Output the (X, Y) coordinate of the center of the cell containing the given text.  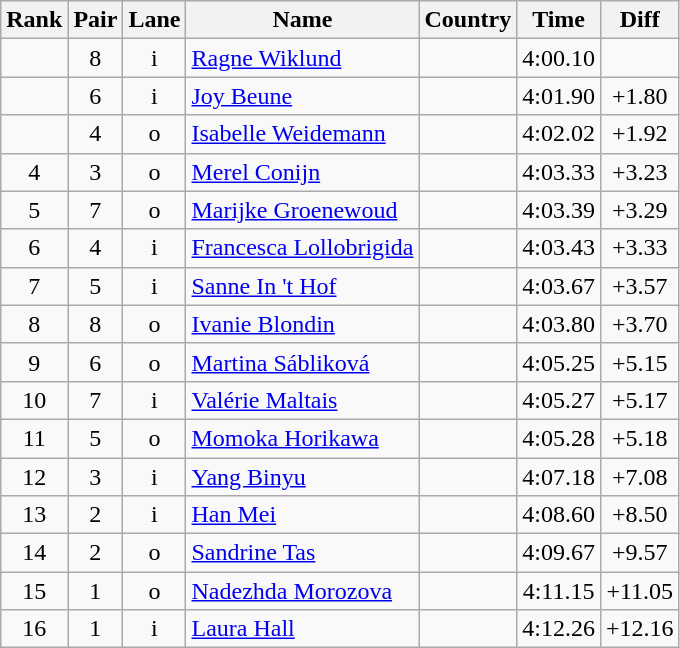
Francesca Lollobrigida (302, 248)
+11.05 (640, 591)
Martina Sábliková (302, 362)
9 (34, 362)
15 (34, 591)
+5.17 (640, 400)
4:03.67 (559, 286)
11 (34, 438)
4:12.26 (559, 629)
4:05.25 (559, 362)
+8.50 (640, 515)
+3.70 (640, 324)
Nadezhda Morozova (302, 591)
+3.23 (640, 172)
12 (34, 477)
+5.15 (640, 362)
4:05.28 (559, 438)
+3.29 (640, 210)
+3.33 (640, 248)
Joy Beune (302, 96)
Time (559, 20)
10 (34, 400)
+12.16 (640, 629)
+9.57 (640, 553)
4:09.67 (559, 553)
Valérie Maltais (302, 400)
Rank (34, 20)
Han Mei (302, 515)
Diff (640, 20)
Country (468, 20)
+1.92 (640, 134)
Sandrine Tas (302, 553)
+1.80 (640, 96)
Sanne In 't Hof (302, 286)
4:03.33 (559, 172)
Ragne Wiklund (302, 58)
Name (302, 20)
Merel Conijn (302, 172)
Laura Hall (302, 629)
4:05.27 (559, 400)
4:01.90 (559, 96)
Ivanie Blondin (302, 324)
4:07.18 (559, 477)
4:11.15 (559, 591)
Lane (154, 20)
Pair (96, 20)
4:03.39 (559, 210)
4:03.80 (559, 324)
+3.57 (640, 286)
Momoka Horikawa (302, 438)
+5.18 (640, 438)
4:03.43 (559, 248)
14 (34, 553)
+7.08 (640, 477)
Marijke Groenewoud (302, 210)
4:02.02 (559, 134)
13 (34, 515)
16 (34, 629)
Yang Binyu (302, 477)
4:00.10 (559, 58)
Isabelle Weidemann (302, 134)
4:08.60 (559, 515)
